For the text-containing cell, return its midpoint in (X, Y) coordinate format. 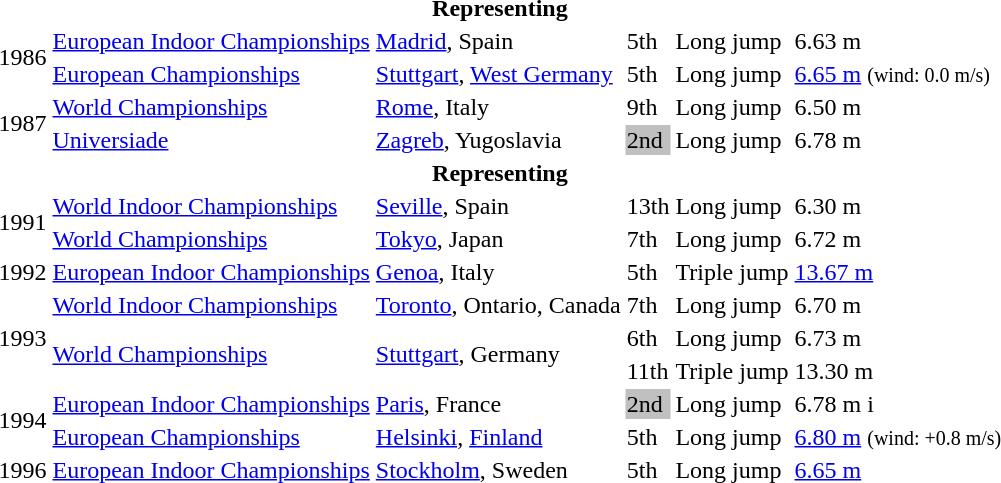
Genoa, Italy (498, 272)
Toronto, Ontario, Canada (498, 305)
Rome, Italy (498, 107)
Tokyo, Japan (498, 239)
Seville, Spain (498, 206)
6th (648, 338)
Helsinki, Finland (498, 437)
Zagreb, Yugoslavia (498, 140)
13th (648, 206)
11th (648, 371)
Paris, France (498, 404)
Stuttgart, Germany (498, 354)
Stuttgart, West Germany (498, 74)
Madrid, Spain (498, 41)
Universiade (211, 140)
9th (648, 107)
